Scan for the cell matching the given text and deliver its [x, y] coordinate at center. 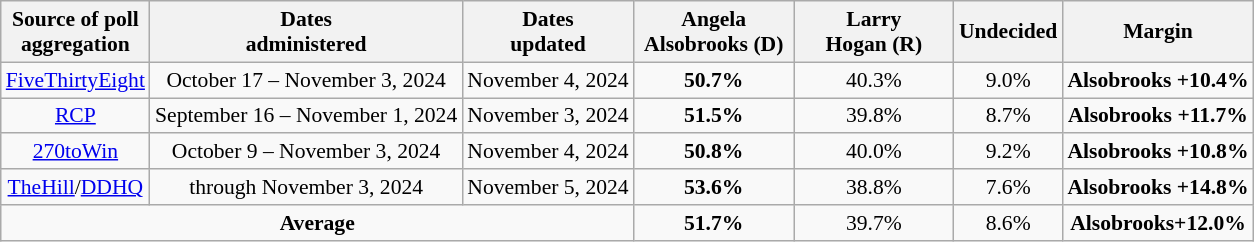
53.6% [714, 187]
AngelaAlsobrooks (D) [714, 32]
LarryHogan (R) [874, 32]
November 5, 2024 [548, 187]
Margin [1158, 32]
9.0% [1008, 80]
7.6% [1008, 187]
Alsobrooks +10.4% [1158, 80]
8.6% [1008, 223]
9.2% [1008, 152]
TheHill/DDHQ [76, 187]
50.7% [714, 80]
Average [318, 223]
RCP [76, 116]
Alsobrooks +14.8% [1158, 187]
November 3, 2024 [548, 116]
Datesadministered [306, 32]
50.8% [714, 152]
39.8% [874, 116]
39.7% [874, 223]
40.3% [874, 80]
through November 3, 2024 [306, 187]
Alsobrooks +11.7% [1158, 116]
Undecided [1008, 32]
Datesupdated [548, 32]
38.8% [874, 187]
40.0% [874, 152]
September 16 – November 1, 2024 [306, 116]
October 17 – November 3, 2024 [306, 80]
8.7% [1008, 116]
Source of pollaggregation [76, 32]
October 9 – November 3, 2024 [306, 152]
270toWin [76, 152]
FiveThirtyEight [76, 80]
Alsobrooks+12.0% [1158, 223]
51.7% [714, 223]
51.5% [714, 116]
Alsobrooks +10.8% [1158, 152]
